Capture the cell that displays the provided text and extract its [x, y] central coordinate. 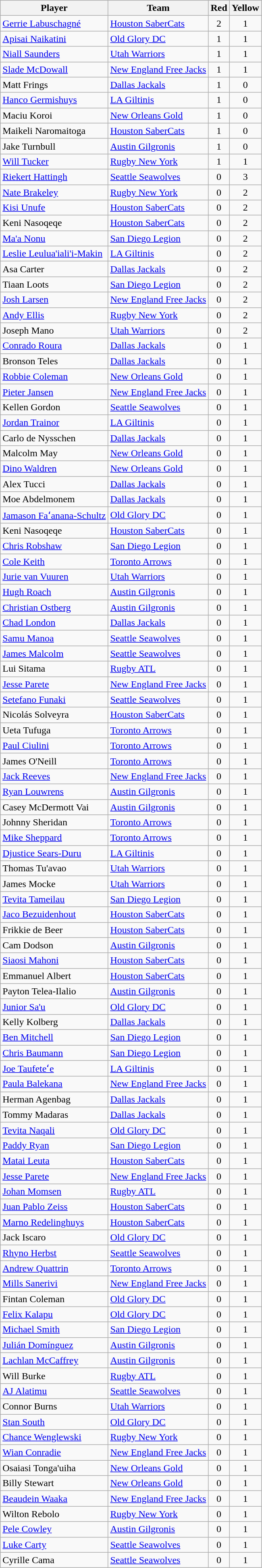
Ma'a Nonu [54, 238]
Nate Brakeley [54, 192]
3 [245, 177]
Joseph Mano [54, 330]
Tommy Madaras [54, 1115]
Felix Kalapu [54, 1314]
Djustice Sears-Duru [54, 853]
Luke Carty [54, 1545]
Carlo de Nysschen [54, 438]
Ryan Louwrens [54, 791]
Apisai Naikatini [54, 39]
Dino Waldren [54, 469]
Wilton Rebolo [54, 1514]
Leslie Leulua'iali'i-Makin [54, 254]
Ben Mitchell [54, 1037]
Niall Saunders [54, 54]
Lui Sitama [54, 669]
Jordan Trainor [54, 422]
Kelly Kolberg [54, 1022]
Andy Ellis [54, 315]
Julián Domínguez [54, 1345]
Bronson Teles [54, 361]
Jurie van Vuuren [54, 577]
Jack Iscaro [54, 1238]
Rhyno Herbst [54, 1253]
Casey McDermott Vai [54, 807]
Herman Agenbag [54, 1099]
James Mocke [54, 884]
Tevita Tameilau [54, 899]
Player [54, 8]
Marno Redelinghuys [54, 1222]
Kisi Unufe [54, 208]
Michael Smith [54, 1330]
Alex Tucci [54, 484]
Cyrille Cama [54, 1560]
Riekert Hattingh [54, 177]
Chance Wenglewski [54, 1437]
Pele Cowley [54, 1529]
Wian Conradie [54, 1453]
Yellow [245, 8]
Andrew Quattrin [54, 1268]
Josh Larsen [54, 300]
Asa Carter [54, 269]
Chad London [54, 623]
Will Tucker [54, 161]
Christian Ostberg [54, 608]
Malcolm May [54, 453]
Chris Baumann [54, 1052]
Maciu Koroi [54, 115]
Paul Ciulini [54, 745]
Matai Leuta [54, 1161]
Moe Abdelmonem [54, 499]
Paddy Ryan [54, 1145]
Team [158, 8]
Johnny Sheridan [54, 823]
Cam Dodson [54, 945]
Tevita Naqali [54, 1130]
Joe Taufeteʻe [54, 1069]
Lachlan McCaffrey [54, 1360]
Samu Manoa [54, 638]
Billy Stewart [54, 1483]
James O'Neill [54, 761]
Paula Balekana [54, 1084]
Beaudein Waaka [54, 1499]
Slade McDowall [54, 69]
Stan South [54, 1422]
Jake Turnbull [54, 146]
Emmanuel Albert [54, 976]
Tiaan Loots [54, 284]
Cole Keith [54, 561]
Thomas Tu'avao [54, 869]
Jaco Bezuidenhout [54, 914]
Chris Robshaw [54, 546]
Gerrie Labuschagné [54, 23]
Juan Pablo Zeiss [54, 1207]
Conrado Roura [54, 346]
Johan Momsen [54, 1192]
Siaosi Mahoni [54, 960]
Osaiasi Tonga'uiha [54, 1468]
Ueta Tufuga [54, 730]
Will Burke [54, 1376]
Kellen Gordon [54, 407]
Jack Reeves [54, 776]
Nicolás Solveyra [54, 715]
Jamason Faʻanana-Schultz [54, 515]
Robbie Coleman [54, 376]
Hugh Roach [54, 592]
Connor Burns [54, 1406]
Red [219, 8]
James Malcolm [54, 654]
Fintan Coleman [54, 1299]
Payton Telea-Ilalio [54, 991]
Setefano Funaki [54, 699]
Matt Frings [54, 85]
Mike Sheppard [54, 838]
Frikkie de Beer [54, 930]
Pieter Jansen [54, 392]
Maikeli Naromaitoga [54, 131]
Junior Sa'u [54, 1006]
AJ Alatimu [54, 1391]
Mills Sanerivi [54, 1284]
Hanco Germishuys [54, 100]
